Return the (x, y) coordinate for the center point of the cell that contains the specified text.  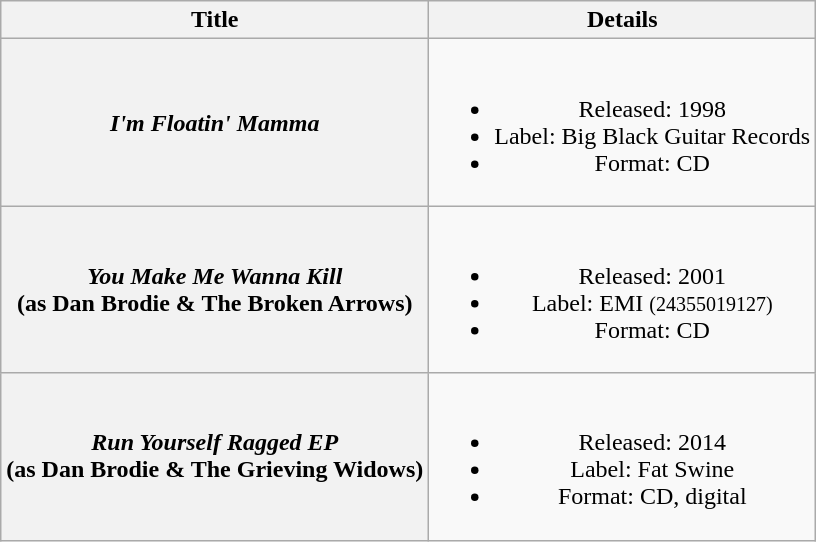
Run Yourself Ragged EP (as Dan Brodie & The Grieving Widows) (215, 456)
Title (215, 20)
I'm Floatin' Mamma (215, 122)
You Make Me Wanna Kill (as Dan Brodie & The Broken Arrows) (215, 290)
Released: 1998Label: Big Black Guitar RecordsFormat: CD (622, 122)
Details (622, 20)
Released: 2001Label: EMI (24355019127)Format: CD (622, 290)
Released: 2014Label: Fat SwineFormat: CD, digital (622, 456)
